Pinpoint the cell where the given text exists, returning its (X, Y) midpoint coordinate. 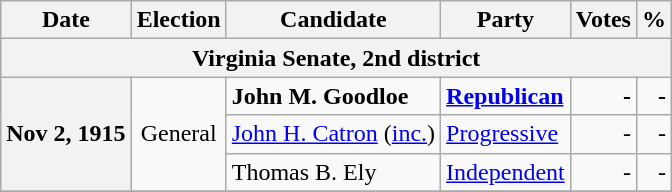
Candidate (333, 20)
John M. Goodloe (333, 96)
John H. Catron (inc.) (333, 134)
Republican (506, 96)
General (178, 134)
Date (66, 20)
Election (178, 20)
Progressive (506, 134)
% (654, 20)
Independent (506, 172)
Party (506, 20)
Thomas B. Ely (333, 172)
Virginia Senate, 2nd district (336, 58)
Nov 2, 1915 (66, 134)
Votes (603, 20)
